Capture the cell that displays the provided text and extract its (X, Y) central coordinate. 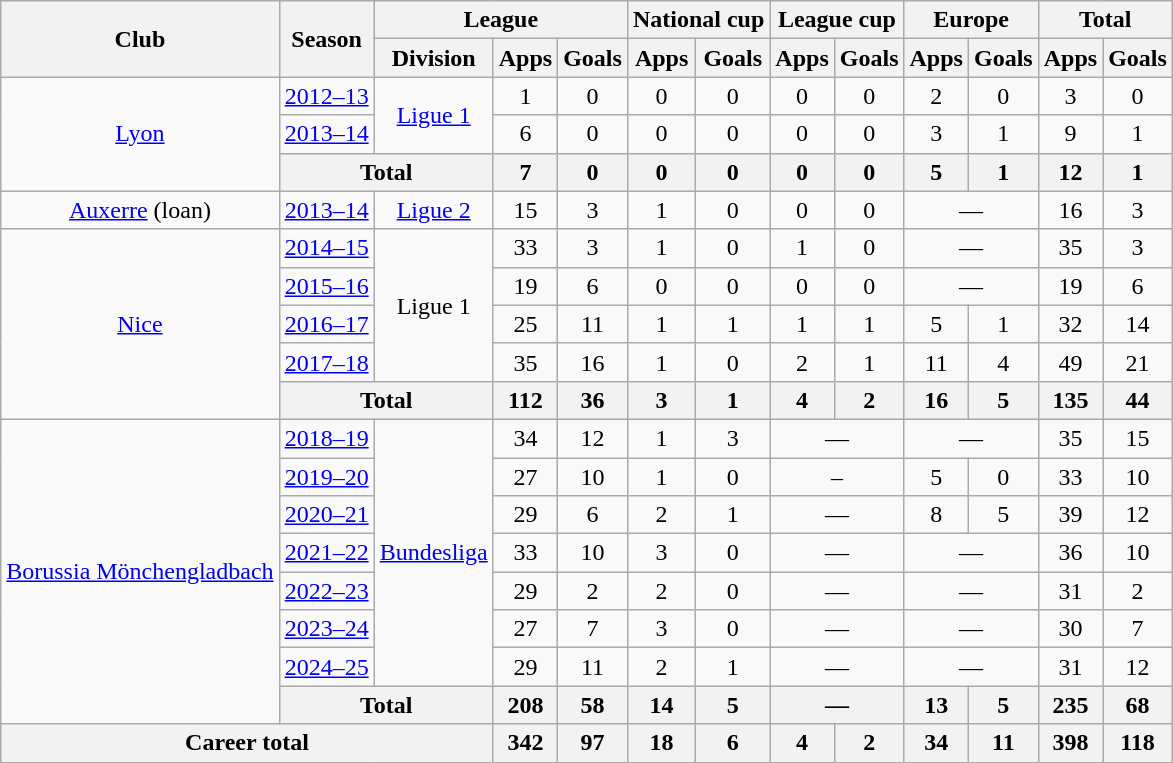
2021–22 (326, 553)
Auxerre (loan) (140, 210)
13 (936, 705)
2016–17 (326, 324)
Bundesliga (434, 552)
30 (1070, 629)
Borussia Mönchengladbach (140, 571)
135 (1070, 400)
2015–16 (326, 286)
342 (525, 743)
9 (1070, 134)
398 (1070, 743)
– (837, 477)
National cup (698, 20)
2018–19 (326, 438)
2012–13 (326, 96)
Ligue 2 (434, 210)
208 (525, 705)
Season (326, 39)
Europe (971, 20)
Career total (247, 743)
Division (434, 58)
21 (1138, 362)
2024–25 (326, 667)
2020–21 (326, 515)
58 (593, 705)
44 (1138, 400)
Nice (140, 324)
32 (1070, 324)
Lyon (140, 134)
2014–15 (326, 248)
118 (1138, 743)
League cup (837, 20)
Club (140, 39)
39 (1070, 515)
League (500, 20)
8 (936, 515)
235 (1070, 705)
49 (1070, 362)
25 (525, 324)
68 (1138, 705)
97 (593, 743)
112 (525, 400)
2019–20 (326, 477)
2022–23 (326, 591)
2017–18 (326, 362)
18 (661, 743)
2023–24 (326, 629)
